Capture the cell that displays the provided text and extract its [x, y] central coordinate. 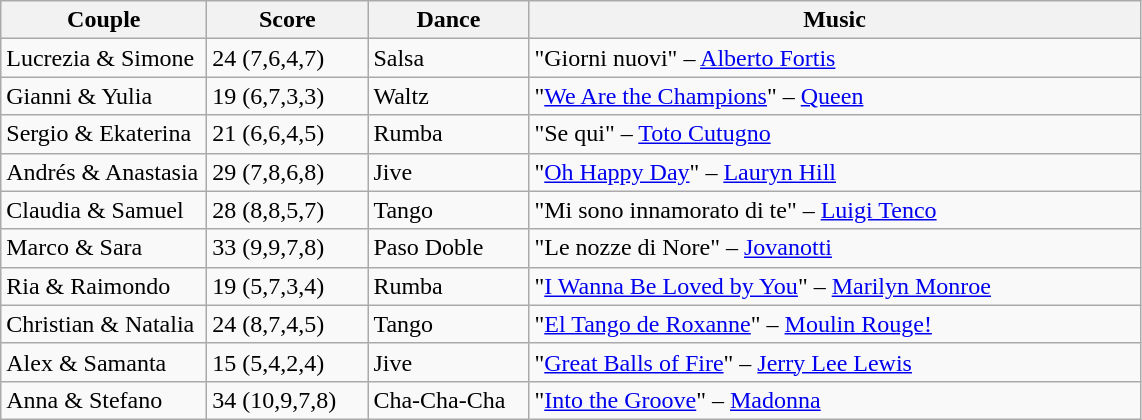
24 (7,6,4,7) [288, 58]
29 (7,8,6,8) [288, 172]
"Great Balls of Fire" – Jerry Lee Lewis [834, 362]
"Oh Happy Day" – Lauryn Hill [834, 172]
"Se qui" – Toto Cutugno [834, 134]
Sergio & Ekaterina [104, 134]
Lucrezia & Simone [104, 58]
"Le nozze di Nore" – Jovanotti [834, 248]
Andrés & Anastasia [104, 172]
15 (5,4,2,4) [288, 362]
Waltz [448, 96]
Alex & Samanta [104, 362]
Paso Doble [448, 248]
24 (8,7,4,5) [288, 324]
21 (6,6,4,5) [288, 134]
Gianni & Yulia [104, 96]
Couple [104, 20]
Music [834, 20]
"I Wanna Be Loved by You" – Marilyn Monroe [834, 286]
33 (9,9,7,8) [288, 248]
Score [288, 20]
Claudia & Samuel [104, 210]
Salsa [448, 58]
"Into the Groove" – Madonna [834, 400]
Dance [448, 20]
"Giorni nuovi" – Alberto Fortis [834, 58]
19 (6,7,3,3) [288, 96]
Christian & Natalia [104, 324]
Anna & Stefano [104, 400]
"El Tango de Roxanne" – Moulin Rouge! [834, 324]
34 (10,9,7,8) [288, 400]
"Mi sono innamorato di te" – Luigi Tenco [834, 210]
28 (8,8,5,7) [288, 210]
19 (5,7,3,4) [288, 286]
Marco & Sara [104, 248]
"We Are the Champions" – Queen [834, 96]
Cha-Cha-Cha [448, 400]
Ria & Raimondo [104, 286]
